Search for the cell housing the specified text and yield its (x, y) center coordinate. 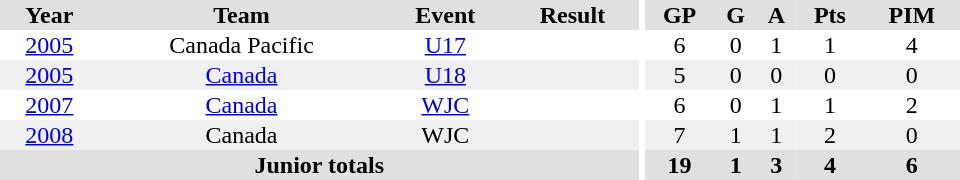
19 (679, 165)
PIM (912, 15)
7 (679, 135)
U17 (445, 45)
Pts (830, 15)
5 (679, 75)
A (776, 15)
2008 (50, 135)
Result (572, 15)
2007 (50, 105)
Team (242, 15)
Year (50, 15)
Junior totals (320, 165)
GP (679, 15)
Event (445, 15)
G (736, 15)
3 (776, 165)
Canada Pacific (242, 45)
U18 (445, 75)
